Output the (x, y) coordinate of the center of the cell containing the given text.  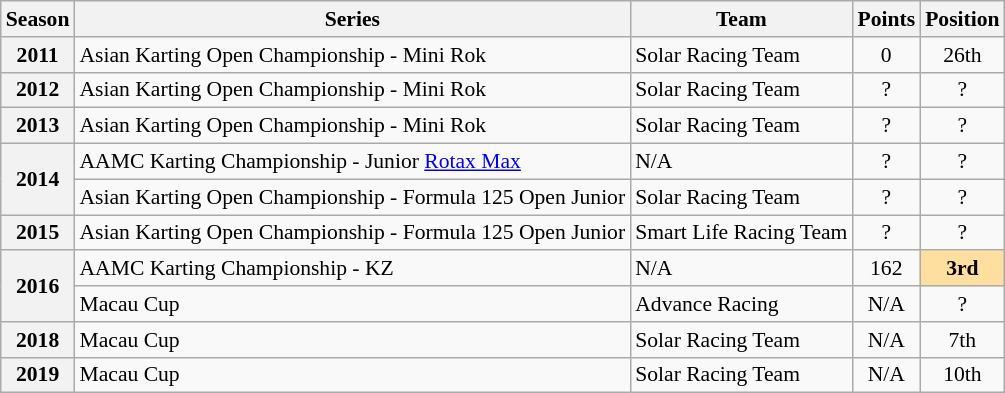
0 (886, 55)
162 (886, 269)
Season (38, 19)
AAMC Karting Championship - KZ (352, 269)
2015 (38, 233)
AAMC Karting Championship - Junior Rotax Max (352, 162)
2018 (38, 340)
2014 (38, 180)
2019 (38, 375)
Team (741, 19)
2012 (38, 90)
26th (962, 55)
2016 (38, 286)
Points (886, 19)
Smart Life Racing Team (741, 233)
7th (962, 340)
Advance Racing (741, 304)
2013 (38, 126)
Series (352, 19)
10th (962, 375)
3rd (962, 269)
2011 (38, 55)
Position (962, 19)
